Output the (X, Y) coordinate of the center of the cell containing the given text.  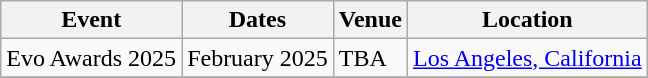
Location (528, 20)
TBA (370, 58)
Evo Awards 2025 (92, 58)
Venue (370, 20)
Event (92, 20)
Dates (258, 20)
February 2025 (258, 58)
Los Angeles, California (528, 58)
